Detect which cell encompasses the target text, then output its [X, Y] center coordinate. 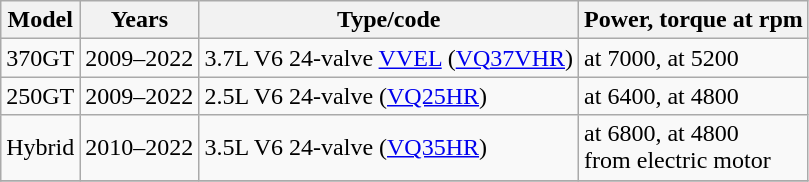
Type/code [389, 20]
at 6800, at 4800 from electric motor [694, 148]
3.7L V6 24-valve VVEL (VQ37VHR) [389, 58]
370GT [40, 58]
Years [140, 20]
2010–2022 [140, 148]
at 7000, at 5200 [694, 58]
2.5L V6 24-valve (VQ25HR) [389, 96]
250GT [40, 96]
at 6400, at 4800 [694, 96]
Power, torque at rpm [694, 20]
3.5L V6 24-valve (VQ35HR) [389, 148]
Model [40, 20]
Hybrid [40, 148]
